Capture the cell that displays the provided text and extract its [X, Y] central coordinate. 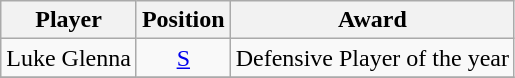
Player [69, 20]
Position [183, 20]
Award [372, 20]
Defensive Player of the year [372, 58]
Luke Glenna [69, 58]
S [183, 58]
